Determine the [x, y] coordinate at the center of the cell enclosing the given text.  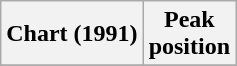
Chart (1991) [72, 34]
Peakposition [189, 34]
